Identify which cell holds the provided text, then report its [X, Y] central coordinate. 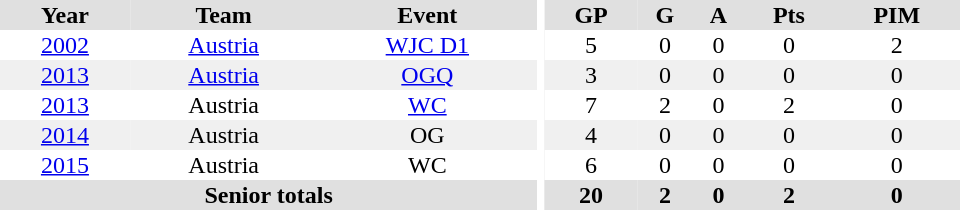
6 [591, 165]
PIM [896, 15]
OG [427, 135]
5 [591, 45]
Team [224, 15]
2015 [65, 165]
20 [591, 195]
3 [591, 75]
G [664, 15]
WJC D1 [427, 45]
Year [65, 15]
7 [591, 105]
A [719, 15]
2014 [65, 135]
Pts [788, 15]
4 [591, 135]
2002 [65, 45]
GP [591, 15]
Event [427, 15]
OGQ [427, 75]
Senior totals [268, 195]
